From the cell containing the given text, extract its center point as (x, y) coordinate. 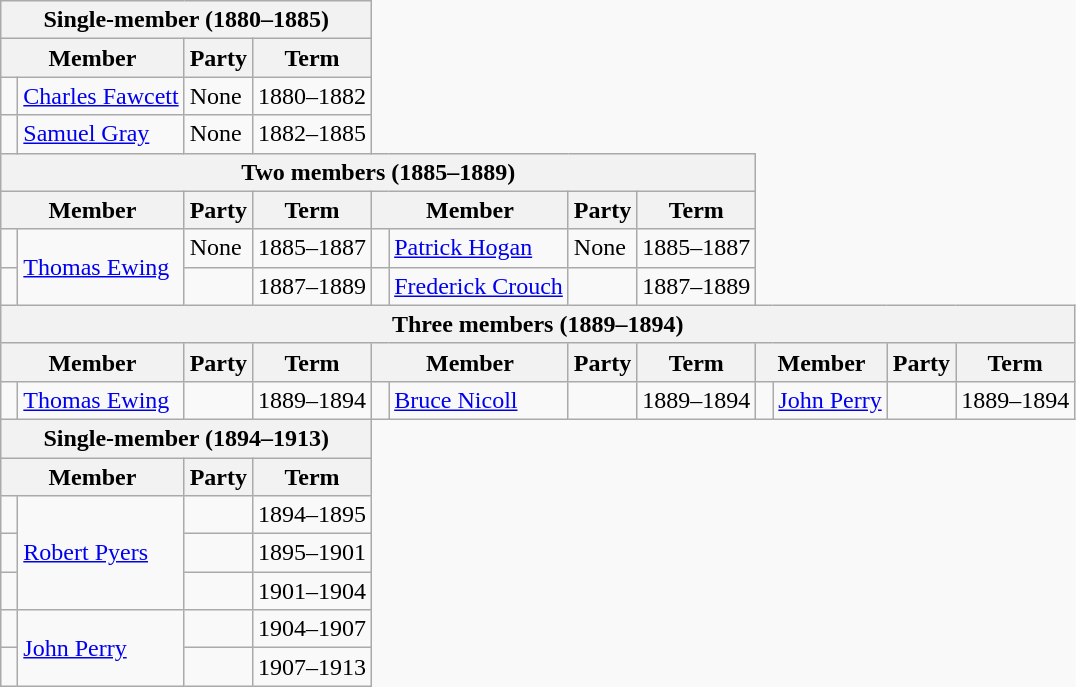
1882–1885 (312, 134)
Single-member (1880–1885) (186, 20)
1904–1907 (312, 629)
Patrick Hogan (479, 248)
1907–1913 (312, 667)
Two members (1885–1889) (378, 172)
Single-member (1894–1913) (186, 438)
Frederick Crouch (479, 286)
1895–1901 (312, 553)
Bruce Nicoll (479, 400)
1894–1895 (312, 515)
1901–1904 (312, 591)
1880–1882 (312, 96)
Samuel Gray (101, 134)
Robert Pyers (101, 553)
Three members (1889–1894) (538, 324)
Charles Fawcett (101, 96)
